Output the [x, y] coordinate of the center of the cell containing the given text.  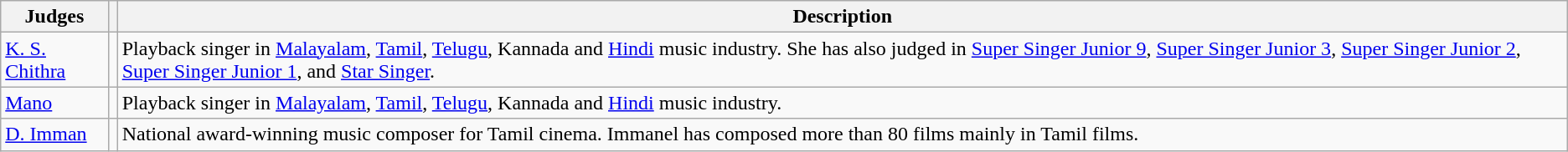
National award-winning music composer for Tamil cinema. Immanel has composed more than 80 films mainly in Tamil films. [843, 134]
Judges [54, 17]
K. S. Chithra [54, 60]
D. Imman [54, 134]
Playback singer in Malayalam, Tamil, Telugu, Kannada and Hindi music industry. [843, 103]
Description [843, 17]
Mano [54, 103]
